Find where the given text appears and provide that cell's center as (x, y) coordinate. 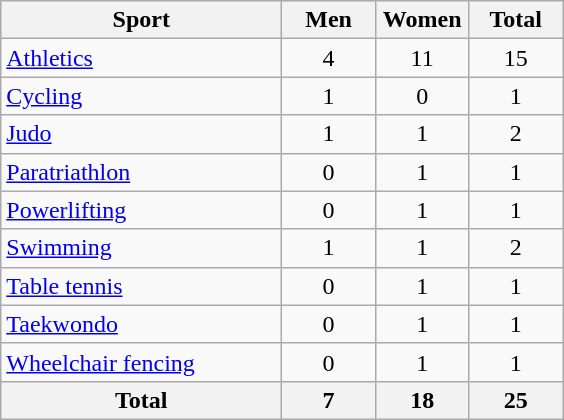
Women (422, 20)
Cycling (142, 96)
Taekwondo (142, 324)
Sport (142, 20)
Paratriathlon (142, 172)
Swimming (142, 248)
Judo (142, 134)
25 (516, 400)
Athletics (142, 58)
Powerlifting (142, 210)
15 (516, 58)
Men (329, 20)
11 (422, 58)
4 (329, 58)
18 (422, 400)
7 (329, 400)
Table tennis (142, 286)
Wheelchair fencing (142, 362)
